Identify which cell holds the provided text, then report its (X, Y) central coordinate. 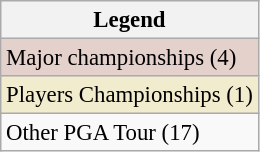
Other PGA Tour (17) (130, 133)
Legend (130, 20)
Players Championships (1) (130, 95)
Major championships (4) (130, 58)
